Determine the [x, y] coordinate at the center of the cell enclosing the given text.  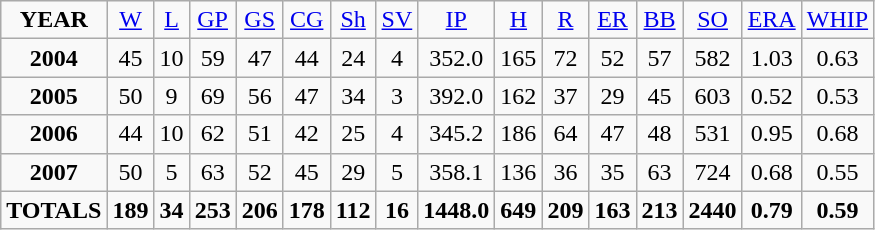
1448.0 [456, 210]
0.63 [837, 58]
Sh [353, 20]
649 [518, 210]
51 [260, 134]
2005 [54, 96]
2004 [54, 58]
64 [566, 134]
56 [260, 96]
358.1 [456, 172]
0.55 [837, 172]
62 [212, 134]
IP [456, 20]
213 [660, 210]
YEAR [54, 20]
L [172, 20]
72 [566, 58]
345.2 [456, 134]
2006 [54, 134]
GP [212, 20]
SV [397, 20]
136 [518, 172]
57 [660, 58]
9 [172, 96]
36 [566, 172]
724 [712, 172]
R [566, 20]
253 [212, 210]
163 [612, 210]
W [130, 20]
42 [306, 134]
0.95 [772, 134]
0.59 [837, 210]
186 [518, 134]
165 [518, 58]
392.0 [456, 96]
25 [353, 134]
59 [212, 58]
0.53 [837, 96]
H [518, 20]
69 [212, 96]
ER [612, 20]
3 [397, 96]
352.0 [456, 58]
2440 [712, 210]
ERA [772, 20]
112 [353, 210]
CG [306, 20]
16 [397, 210]
WHIP [837, 20]
2007 [54, 172]
35 [612, 172]
1.03 [772, 58]
531 [712, 134]
37 [566, 96]
TOTALS [54, 210]
209 [566, 210]
GS [260, 20]
0.52 [772, 96]
24 [353, 58]
582 [712, 58]
BB [660, 20]
48 [660, 134]
603 [712, 96]
162 [518, 96]
SO [712, 20]
206 [260, 210]
0.79 [772, 210]
178 [306, 210]
189 [130, 210]
